Locate the cell with the specified text and output its (X, Y) center coordinate. 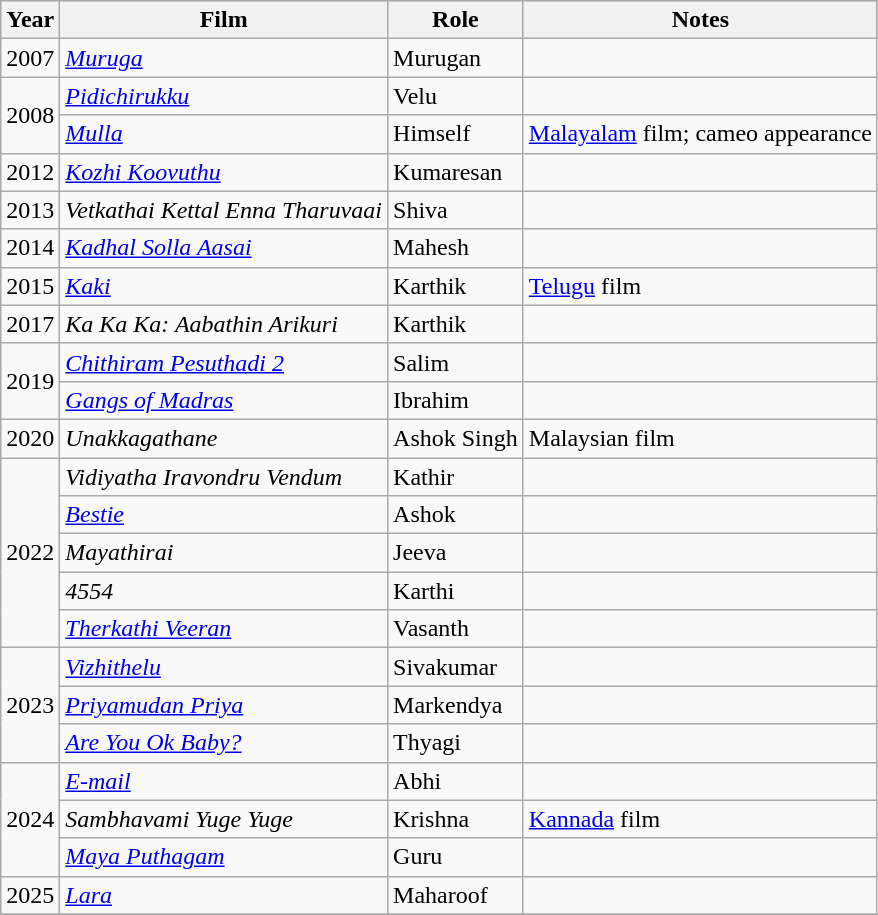
Muruga (224, 58)
2017 (30, 324)
Ibrahim (456, 400)
Ka Ka Ka: Aabathin Arikuri (224, 324)
Vidiyatha Iravondru Vendum (224, 477)
Kozhi Koovuthu (224, 172)
Mahesh (456, 248)
Markendya (456, 705)
Unakkagathane (224, 438)
4554 (224, 591)
Vasanth (456, 629)
Malaysian film (700, 438)
2015 (30, 286)
Maharoof (456, 895)
Film (224, 20)
Chithiram Pesuthadi 2 (224, 362)
Vizhithelu (224, 667)
E-mail (224, 781)
Role (456, 20)
2008 (30, 115)
Therkathi Veeran (224, 629)
Vetkathai Kettal Enna Tharuvaai (224, 210)
Kathir (456, 477)
2007 (30, 58)
2012 (30, 172)
2019 (30, 381)
Karthi (456, 591)
Lara (224, 895)
2013 (30, 210)
Abhi (456, 781)
2022 (30, 553)
Ashok (456, 515)
Shiva (456, 210)
2020 (30, 438)
Krishna (456, 819)
Himself (456, 134)
Malayalam film; cameo appearance (700, 134)
Salim (456, 362)
Maya Puthagam (224, 857)
Jeeva (456, 553)
2023 (30, 705)
Kannada film (700, 819)
Velu (456, 96)
Pidichirukku (224, 96)
Gangs of Madras (224, 400)
Year (30, 20)
Are You Ok Baby? (224, 743)
Thyagi (456, 743)
Murugan (456, 58)
Telugu film (700, 286)
Priyamudan Priya (224, 705)
2014 (30, 248)
Kadhal Solla Aasai (224, 248)
Kaki (224, 286)
Bestie (224, 515)
Kumaresan (456, 172)
Sivakumar (456, 667)
2024 (30, 819)
2025 (30, 895)
Mayathirai (224, 553)
Sambhavami Yuge Yuge (224, 819)
Guru (456, 857)
Mulla (224, 134)
Ashok Singh (456, 438)
Notes (700, 20)
